Return the (X, Y) coordinate for the center point of the cell that contains the specified text.  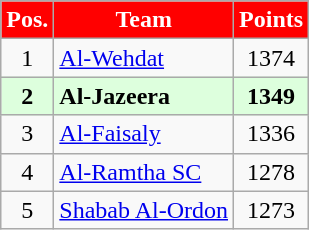
Al-Faisaly (144, 134)
1374 (272, 58)
Al-Jazeera (144, 96)
Pos. (28, 20)
4 (28, 172)
1278 (272, 172)
3 (28, 134)
Team (144, 20)
5 (28, 210)
1349 (272, 96)
Al-Ramtha SC (144, 172)
Al-Wehdat (144, 58)
1336 (272, 134)
1 (28, 58)
Points (272, 20)
Shabab Al-Ordon (144, 210)
2 (28, 96)
1273 (272, 210)
